Provide the (x, y) coordinate of the cell's center where the given text is located.  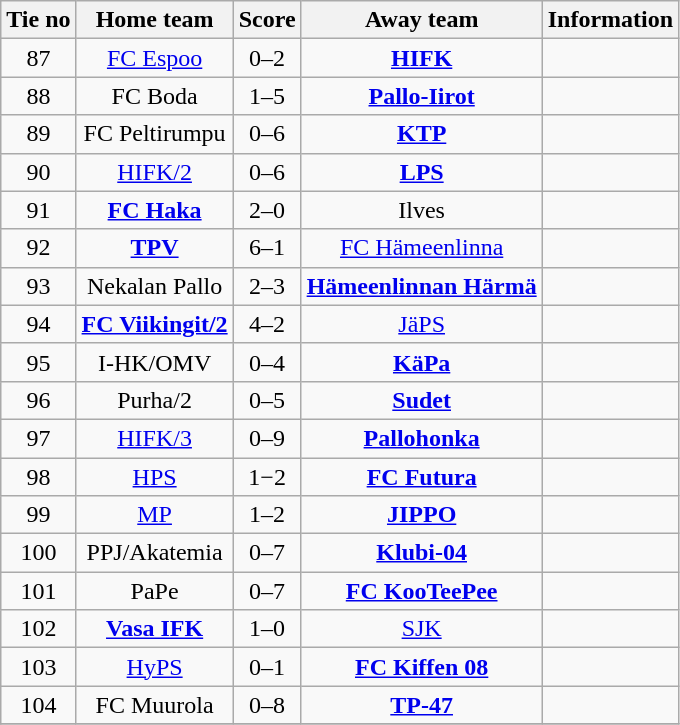
KäPa (422, 362)
100 (38, 553)
Information (610, 20)
Pallohonka (422, 438)
KTP (422, 134)
1−2 (267, 477)
98 (38, 477)
Ilves (422, 210)
6–1 (267, 248)
HIFK/2 (154, 172)
0–4 (267, 362)
Purha/2 (154, 400)
I-HK/OMV (154, 362)
1–0 (267, 629)
1–5 (267, 96)
JäPS (422, 324)
TPV (154, 248)
99 (38, 515)
Away team (422, 20)
FC Peltirumpu (154, 134)
FC Boda (154, 96)
89 (38, 134)
104 (38, 705)
FC Espoo (154, 58)
TP-47 (422, 705)
2–3 (267, 286)
PPJ/Akatemia (154, 553)
4–2 (267, 324)
SJK (422, 629)
0–8 (267, 705)
Vasa IFK (154, 629)
0–9 (267, 438)
FC Futura (422, 477)
Nekalan Pallo (154, 286)
95 (38, 362)
FC Hämeenlinna (422, 248)
0–5 (267, 400)
2–0 (267, 210)
PaPe (154, 591)
HPS (154, 477)
FC Viikingit/2 (154, 324)
92 (38, 248)
JIPPO (422, 515)
HyPS (154, 667)
HIFK/3 (154, 438)
LPS (422, 172)
Home team (154, 20)
94 (38, 324)
MP (154, 515)
97 (38, 438)
FC KooTeePee (422, 591)
Pallo-Iirot (422, 96)
96 (38, 400)
Hämeenlinnan Härmä (422, 286)
87 (38, 58)
0–2 (267, 58)
Score (267, 20)
FC Haka (154, 210)
HIFK (422, 58)
93 (38, 286)
88 (38, 96)
Tie no (38, 20)
103 (38, 667)
Klubi-04 (422, 553)
Sudet (422, 400)
FC Kiffen 08 (422, 667)
FC Muurola (154, 705)
1–2 (267, 515)
90 (38, 172)
102 (38, 629)
91 (38, 210)
101 (38, 591)
0–1 (267, 667)
